Output the [X, Y] coordinate of the center of the cell containing the given text.  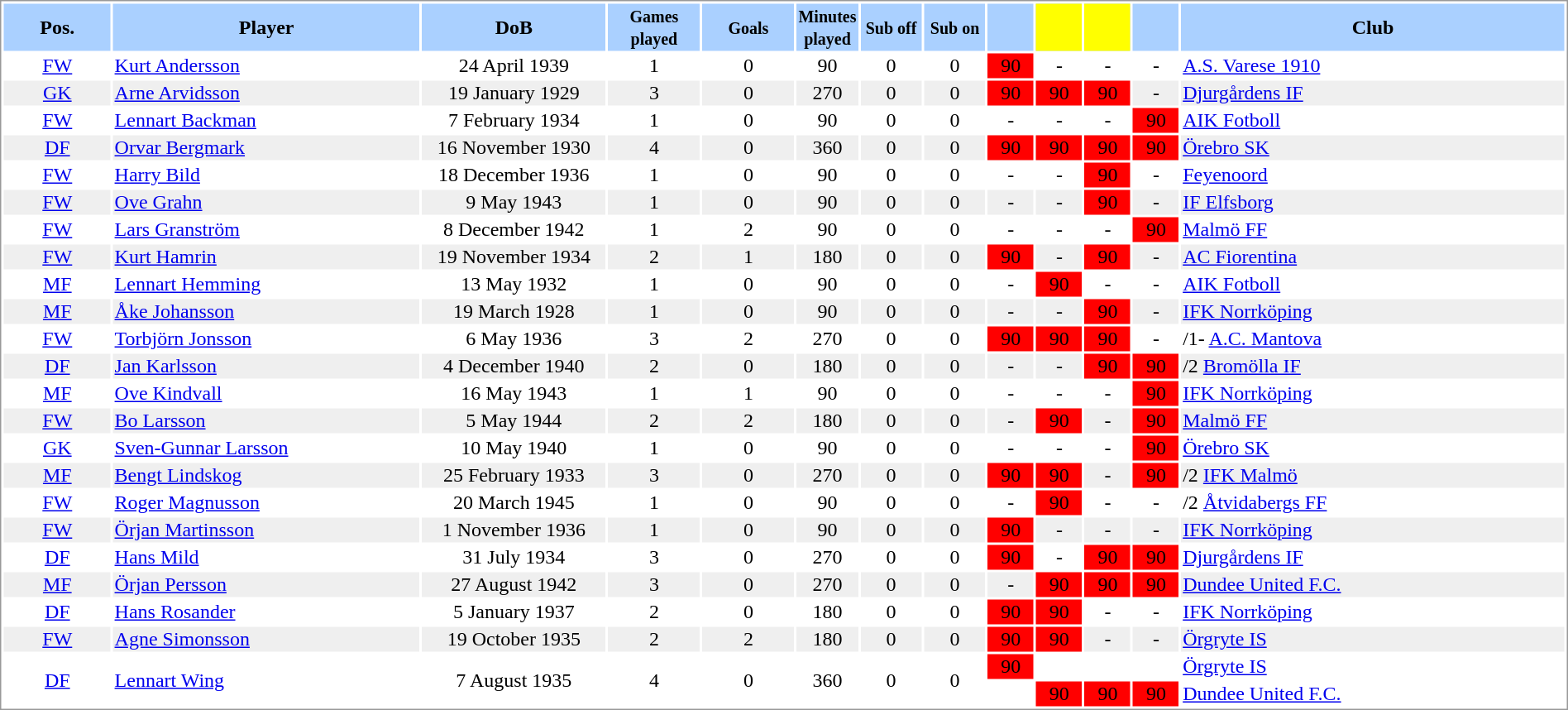
19 March 1928 [514, 312]
6 May 1936 [514, 338]
Hans Rosander [266, 612]
Örjan Martinsson [266, 530]
9 May 1943 [514, 203]
AC Fiorentina [1373, 257]
Club [1373, 26]
Lennart Backman [266, 120]
Feyenoord [1373, 175]
/2 Bromölla IF [1373, 367]
Örjan Persson [266, 585]
Jan Karlsson [266, 367]
Harry Bild [266, 175]
Pos. [57, 26]
4 December 1940 [514, 367]
Kurt Hamrin [266, 257]
Player [266, 26]
19 November 1934 [514, 257]
25 February 1933 [514, 476]
IF Elfsborg [1373, 203]
Kurt Andersson [266, 65]
Agne Simonsson [266, 640]
5 May 1944 [514, 421]
Ove Kindvall [266, 393]
8 December 1942 [514, 229]
27 August 1942 [514, 585]
Åke Johansson [266, 312]
/2 IFK Malmö [1373, 476]
Lennart Wing [266, 680]
A.S. Varese 1910 [1373, 65]
19 October 1935 [514, 640]
Hans Mild [266, 557]
Gamesplayed [653, 26]
1 November 1936 [514, 530]
Torbjörn Jonsson [266, 338]
DoB [514, 26]
Lars Granström [266, 229]
/1- A.C. Mantova [1373, 338]
16 May 1943 [514, 393]
Ove Grahn [266, 203]
Roger Magnusson [266, 502]
20 March 1945 [514, 502]
Orvar Bergmark [266, 148]
19 January 1929 [514, 94]
5 January 1937 [514, 612]
31 July 1934 [514, 557]
16 November 1930 [514, 148]
Lennart Hemming [266, 284]
Minutesplayed [827, 26]
/2 Åtvidabergs FF [1373, 502]
Sub off [892, 26]
Sven-Gunnar Larsson [266, 448]
10 May 1940 [514, 448]
7 February 1934 [514, 120]
13 May 1932 [514, 284]
Bengt Lindskog [266, 476]
Sub on [955, 26]
Bo Larsson [266, 421]
7 August 1935 [514, 680]
24 April 1939 [514, 65]
Goals [748, 26]
18 December 1936 [514, 175]
Arne Arvidsson [266, 94]
